Detect which cell encompasses the target text, then output its (X, Y) center coordinate. 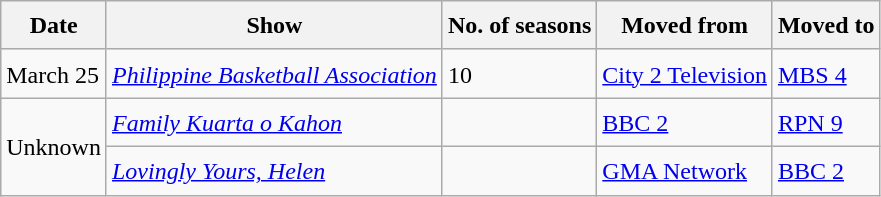
Philippine Basketball Association (274, 74)
Moved to (826, 26)
RPN 9 (826, 122)
City 2 Television (685, 74)
Moved from (685, 26)
GMA Network (685, 170)
March 25 (54, 74)
Family Kuarta o Kahon (274, 122)
Unknown (54, 146)
MBS 4 (826, 74)
Show (274, 26)
Date (54, 26)
No. of seasons (519, 26)
Lovingly Yours, Helen (274, 170)
10 (519, 74)
